Identify which cell holds the provided text, then report its (x, y) central coordinate. 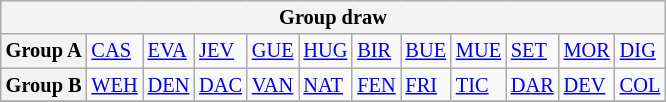
MUE (478, 51)
MOR (587, 51)
Group A (44, 51)
TIC (478, 85)
JEV (220, 51)
BIR (376, 51)
COL (640, 85)
DIG (640, 51)
SET (532, 51)
GUE (273, 51)
DAC (220, 85)
HUG (325, 51)
DAR (532, 85)
NAT (325, 85)
Group draw (333, 17)
CAS (115, 51)
Group B (44, 85)
FRI (426, 85)
WEH (115, 85)
DEN (169, 85)
BUE (426, 51)
DEV (587, 85)
EVA (169, 51)
VAN (273, 85)
FEN (376, 85)
